Capture the cell that displays the provided text and extract its [x, y] central coordinate. 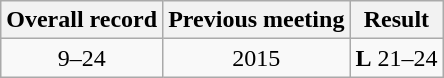
2015 [256, 58]
9–24 [82, 58]
Previous meeting [256, 20]
Result [396, 20]
L 21–24 [396, 58]
Overall record [82, 20]
